Output the (x, y) coordinate of the center of the cell containing the given text.  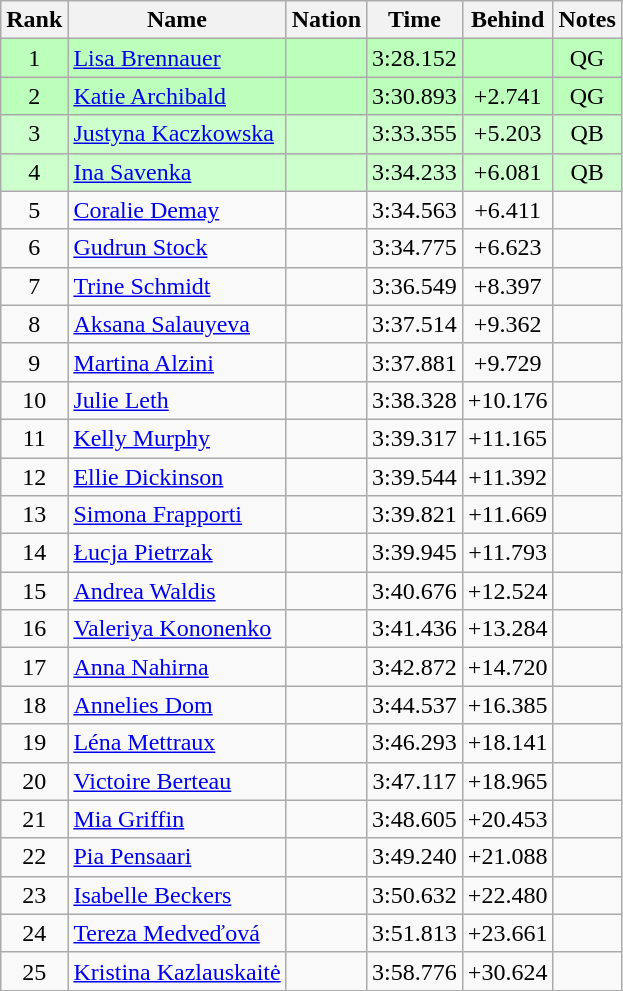
3:39.317 (415, 438)
+11.392 (508, 477)
3:36.549 (415, 286)
Gudrun Stock (177, 248)
19 (34, 743)
Kristina Kazlauskaitė (177, 971)
5 (34, 210)
+5.203 (508, 134)
3:58.776 (415, 971)
3:39.945 (415, 553)
Aksana Salauyeva (177, 324)
3:39.544 (415, 477)
3:48.605 (415, 819)
3:34.775 (415, 248)
Ellie Dickinson (177, 477)
16 (34, 629)
20 (34, 781)
+9.362 (508, 324)
3:34.233 (415, 172)
Valeriya Kononenko (177, 629)
3:42.872 (415, 667)
3:41.436 (415, 629)
+14.720 (508, 667)
18 (34, 705)
Nation (326, 20)
15 (34, 591)
23 (34, 895)
Isabelle Beckers (177, 895)
Léna Mettraux (177, 743)
3:46.293 (415, 743)
+6.623 (508, 248)
3:38.328 (415, 400)
4 (34, 172)
Kelly Murphy (177, 438)
Pia Pensaari (177, 857)
25 (34, 971)
17 (34, 667)
13 (34, 515)
+13.284 (508, 629)
3:28.152 (415, 58)
22 (34, 857)
Justyna Kaczkowska (177, 134)
Trine Schmidt (177, 286)
3:47.117 (415, 781)
+9.729 (508, 362)
+11.793 (508, 553)
3:40.676 (415, 591)
Katie Archibald (177, 96)
+11.669 (508, 515)
+18.141 (508, 743)
Julie Leth (177, 400)
24 (34, 933)
Martina Alzini (177, 362)
Łucja Pietrzak (177, 553)
Annelies Dom (177, 705)
+6.411 (508, 210)
11 (34, 438)
3:51.813 (415, 933)
Notes (587, 20)
3:30.893 (415, 96)
+12.524 (508, 591)
+20.453 (508, 819)
7 (34, 286)
Rank (34, 20)
Anna Nahirna (177, 667)
+11.165 (508, 438)
+2.741 (508, 96)
Time (415, 20)
2 (34, 96)
+18.965 (508, 781)
Lisa Brennauer (177, 58)
Mia Griffin (177, 819)
Andrea Waldis (177, 591)
Behind (508, 20)
8 (34, 324)
Simona Frapporti (177, 515)
21 (34, 819)
Name (177, 20)
Ina Savenka (177, 172)
3:37.514 (415, 324)
3:37.881 (415, 362)
10 (34, 400)
Coralie Demay (177, 210)
12 (34, 477)
+30.624 (508, 971)
3:50.632 (415, 895)
+21.088 (508, 857)
Tereza Medveďová (177, 933)
+23.661 (508, 933)
3:33.355 (415, 134)
+8.397 (508, 286)
6 (34, 248)
Victoire Berteau (177, 781)
14 (34, 553)
3:49.240 (415, 857)
+22.480 (508, 895)
3:34.563 (415, 210)
+16.385 (508, 705)
3:39.821 (415, 515)
+10.176 (508, 400)
9 (34, 362)
+6.081 (508, 172)
3 (34, 134)
1 (34, 58)
3:44.537 (415, 705)
